Return (x, y) of the center of cell containing provided text 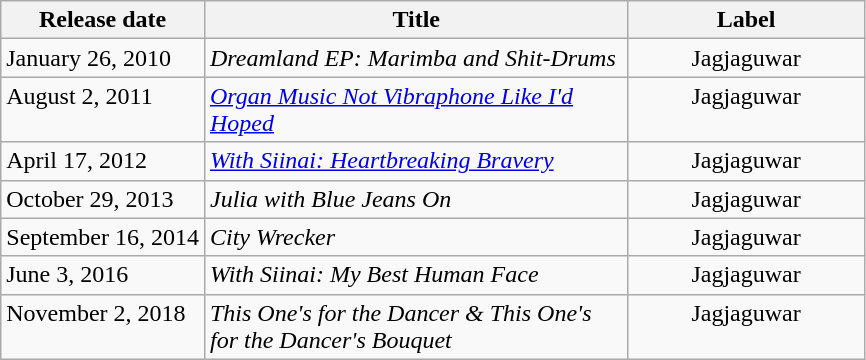
Title (416, 20)
Organ Music Not Vibraphone Like I'd Hoped (416, 110)
April 17, 2012 (103, 161)
City Wrecker (416, 237)
June 3, 2016 (103, 275)
This One's for the Dancer & This One's for the Dancer's Bouquet (416, 326)
Label (746, 20)
November 2, 2018 (103, 326)
Release date (103, 20)
September 16, 2014 (103, 237)
October 29, 2013 (103, 199)
Julia with Blue Jeans On (416, 199)
With Siinai: Heartbreaking Bravery (416, 161)
With Siinai: My Best Human Face (416, 275)
Dreamland EP: Marimba and Shit-Drums (416, 58)
January 26, 2010 (103, 58)
August 2, 2011 (103, 110)
